Determine the [X, Y] coordinate at the center of the cell enclosing the given text.  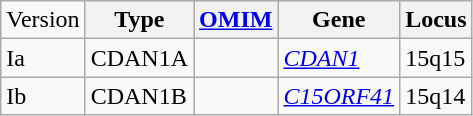
Locus [436, 20]
Ib [43, 96]
Ia [43, 58]
CDAN1 [339, 58]
15q14 [436, 96]
Version [43, 20]
CDAN1A [139, 58]
15q15 [436, 58]
Type [139, 20]
C15ORF41 [339, 96]
CDAN1B [139, 96]
Gene [339, 20]
OMIM [236, 20]
